Identify which cell holds the provided text, then report its [x, y] central coordinate. 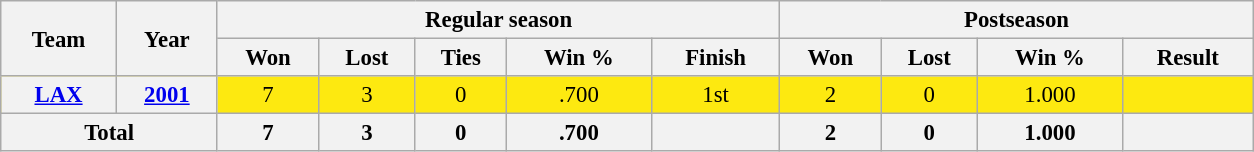
Result [1188, 58]
Postseason [1016, 20]
Ties [460, 58]
Regular season [498, 20]
2001 [166, 95]
1st [716, 95]
Total [110, 133]
LAX [59, 95]
Team [59, 38]
Year [166, 38]
Finish [716, 58]
